Identify which cell holds the provided text, then report its [X, Y] central coordinate. 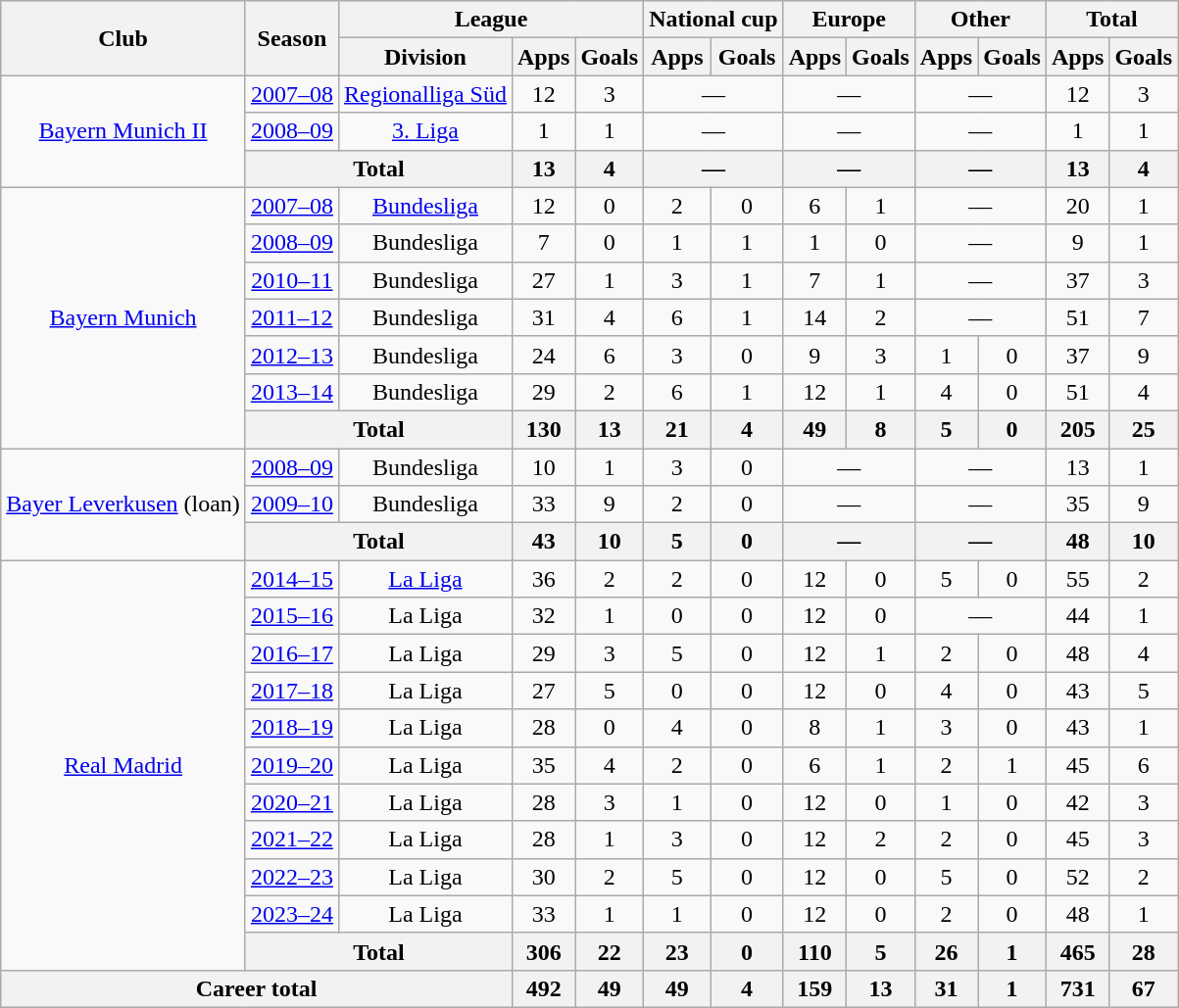
2022–23 [292, 877]
20 [1077, 206]
731 [1077, 988]
2011–12 [292, 317]
Bayern Munich [123, 317]
League [490, 20]
36 [543, 579]
2015–16 [292, 616]
44 [1077, 616]
465 [1077, 951]
23 [677, 951]
Bayer Leverkusen (loan) [123, 504]
67 [1144, 988]
Regionalliga Süd [425, 94]
21 [677, 429]
2021–22 [292, 840]
2019–20 [292, 765]
22 [610, 951]
Division [425, 57]
130 [543, 429]
24 [543, 355]
National cup [713, 20]
26 [946, 951]
3. Liga [425, 131]
492 [543, 988]
30 [543, 877]
55 [1077, 579]
Club [123, 38]
2014–15 [292, 579]
25 [1144, 429]
2012–13 [292, 355]
Season [292, 38]
2018–19 [292, 728]
42 [1077, 802]
2010–11 [292, 280]
14 [814, 317]
52 [1077, 877]
Other [980, 20]
2017–18 [292, 691]
32 [543, 616]
Career total [257, 988]
2009–10 [292, 504]
Real Madrid [123, 766]
Bayern Munich II [123, 131]
2013–14 [292, 392]
110 [814, 951]
306 [543, 951]
2023–24 [292, 914]
159 [814, 988]
2020–21 [292, 802]
Europe [849, 20]
205 [1077, 429]
2016–17 [292, 653]
